Capture the cell that displays the provided text and extract its (x, y) central coordinate. 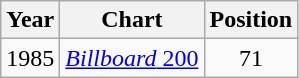
Year (30, 20)
Chart (132, 20)
1985 (30, 58)
Position (251, 20)
71 (251, 58)
Billboard 200 (132, 58)
